Determine the [x, y] coordinate at the center of the cell enclosing the given text.  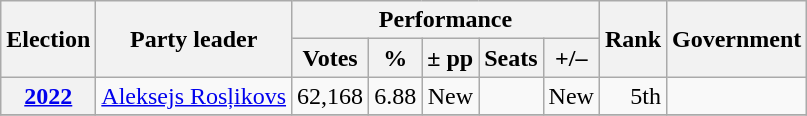
Aleksejs Rosļikovs [194, 96]
Party leader [194, 39]
Rank [632, 39]
Performance [446, 20]
Votes [330, 58]
62,168 [330, 96]
+/– [571, 58]
Seats [511, 58]
Election [48, 39]
± pp [450, 58]
2022 [48, 96]
5th [632, 96]
6.88 [396, 96]
Government [737, 39]
% [396, 58]
